Find where the given text appears and provide that cell's center as [X, Y] coordinate. 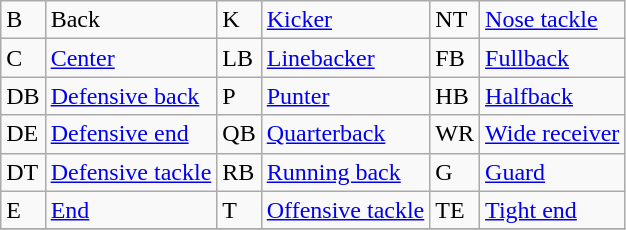
Offensive tackle [346, 210]
Punter [346, 96]
T [239, 210]
Fullback [552, 58]
DE [23, 134]
Center [131, 58]
LB [239, 58]
Kicker [346, 20]
Tight end [552, 210]
NT [455, 20]
Defensive end [131, 134]
QB [239, 134]
DB [23, 96]
E [23, 210]
Guard [552, 172]
P [239, 96]
Defensive tackle [131, 172]
Running back [346, 172]
WR [455, 134]
G [455, 172]
End [131, 210]
K [239, 20]
DT [23, 172]
FB [455, 58]
Defensive back [131, 96]
HB [455, 96]
Quarterback [346, 134]
Back [131, 20]
Wide receiver [552, 134]
Linebacker [346, 58]
B [23, 20]
Nose tackle [552, 20]
Halfback [552, 96]
TE [455, 210]
C [23, 58]
RB [239, 172]
